Return [X, Y] of the center of cell containing provided text 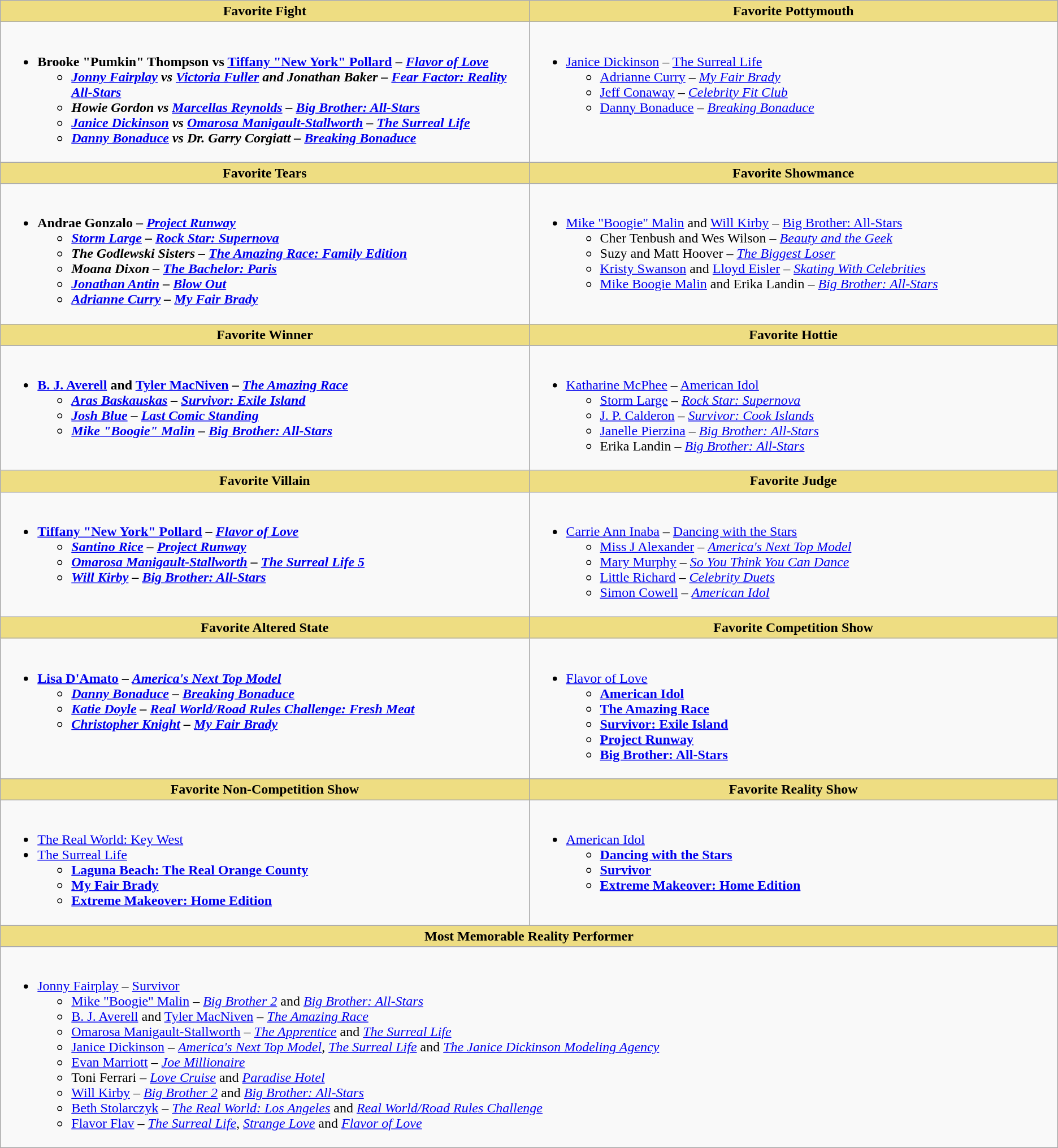
Favorite Winner [264, 335]
Favorite Non-Competition Show [264, 789]
Favorite Altered State [264, 627]
Most Memorable Reality Performer [529, 935]
Favorite Competition Show [793, 627]
Flavor of LoveAmerican IdolThe Amazing RaceSurvivor: Exile IslandProject RunwayBig Brother: All-Stars [793, 708]
Favorite Hottie [793, 335]
Favorite Villain [264, 481]
Favorite Pottymouth [793, 11]
Favorite Tears [264, 173]
Favorite Fight [264, 11]
American IdolDancing with the StarsSurvivorExtreme Makeover: Home Edition [793, 863]
The Real World: Key WestThe Surreal LifeLaguna Beach: The Real Orange CountyMy Fair BradyExtreme Makeover: Home Edition [264, 863]
Favorite Showmance [793, 173]
Favorite Judge [793, 481]
Favorite Reality Show [793, 789]
Janice Dickinson – The Surreal LifeAdrianne Curry – My Fair BradyJeff Conaway – Celebrity Fit ClubDanny Bonaduce – Breaking Bonaduce [793, 92]
